Return [x, y] of the center of cell containing provided text 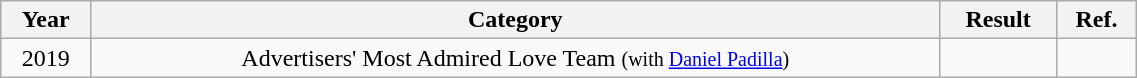
Advertisers' Most Admired Love Team (with Daniel Padilla) [516, 58]
Category [516, 20]
Result [998, 20]
Ref. [1096, 20]
Year [46, 20]
2019 [46, 58]
